Extract the (X, Y) coordinate from the center of the cell holding the provided text.  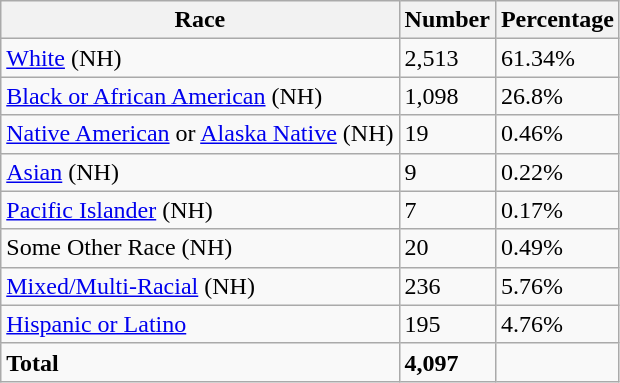
9 (447, 172)
Percentage (557, 20)
0.22% (557, 172)
2,513 (447, 58)
Race (200, 20)
Pacific Islander (NH) (200, 210)
236 (447, 286)
1,098 (447, 96)
0.17% (557, 210)
Hispanic or Latino (200, 324)
Total (200, 362)
19 (447, 134)
Native American or Alaska Native (NH) (200, 134)
Number (447, 20)
Some Other Race (NH) (200, 248)
Black or African American (NH) (200, 96)
Asian (NH) (200, 172)
0.46% (557, 134)
26.8% (557, 96)
Mixed/Multi-Racial (NH) (200, 286)
4,097 (447, 362)
61.34% (557, 58)
20 (447, 248)
195 (447, 324)
5.76% (557, 286)
0.49% (557, 248)
4.76% (557, 324)
7 (447, 210)
White (NH) (200, 58)
